Identify which cell holds the provided text, then report its (x, y) central coordinate. 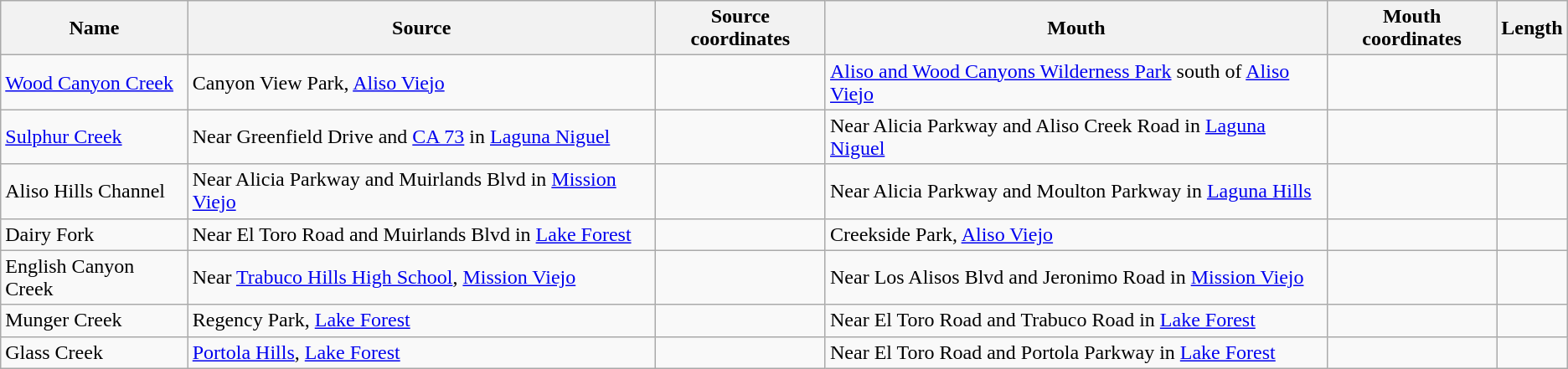
Length (1532, 28)
Near Los Alisos Blvd and Jeronimo Road in Mission Viejo (1075, 278)
Creekside Park, Aliso Viejo (1075, 234)
Dairy Fork (94, 234)
Name (94, 28)
Aliso Hills Channel (94, 191)
Wood Canyon Creek (94, 82)
Near Alicia Parkway and Muirlands Blvd in Mission Viejo (421, 191)
Munger Creek (94, 320)
Near El Toro Road and Trabuco Road in Lake Forest (1075, 320)
Near Alicia Parkway and Aliso Creek Road in Laguna Niguel (1075, 137)
Mouth (1075, 28)
Source coordinates (740, 28)
English Canyon Creek (94, 278)
Near Greenfield Drive and CA 73 in Laguna Niguel (421, 137)
Glass Creek (94, 352)
Mouth coordinates (1411, 28)
Near El Toro Road and Portola Parkway in Lake Forest (1075, 352)
Near Trabuco Hills High School, Mission Viejo (421, 278)
Regency Park, Lake Forest (421, 320)
Near Alicia Parkway and Moulton Parkway in Laguna Hills (1075, 191)
Sulphur Creek (94, 137)
Near El Toro Road and Muirlands Blvd in Lake Forest (421, 234)
Source (421, 28)
Portola Hills, Lake Forest (421, 352)
Aliso and Wood Canyons Wilderness Park south of Aliso Viejo (1075, 82)
Canyon View Park, Aliso Viejo (421, 82)
